Scan for the cell matching the given text and deliver its [x, y] coordinate at center. 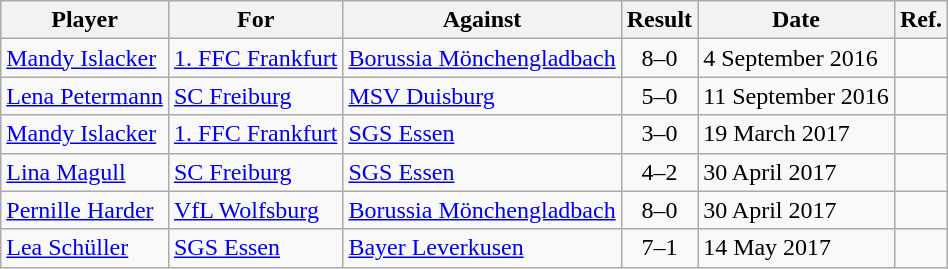
Ref. [920, 20]
7–1 [659, 248]
For [255, 20]
14 May 2017 [796, 248]
Pernille Harder [85, 210]
3–0 [659, 134]
Bayer Leverkusen [482, 248]
Lea Schüller [85, 248]
19 March 2017 [796, 134]
Player [85, 20]
5–0 [659, 96]
VfL Wolfsburg [255, 210]
11 September 2016 [796, 96]
4–2 [659, 172]
Result [659, 20]
Lina Magull [85, 172]
4 September 2016 [796, 58]
Date [796, 20]
MSV Duisburg [482, 96]
Lena Petermann [85, 96]
Against [482, 20]
